Return the [X, Y] coordinate for the center point of the cell that contains the specified text.  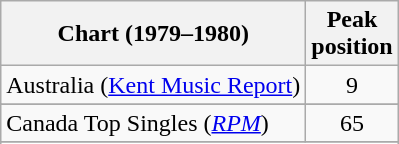
9 [352, 85]
Peakposition [352, 34]
Australia (Kent Music Report) [154, 85]
Chart (1979–1980) [154, 34]
65 [352, 123]
Canada Top Singles (RPM) [154, 123]
